Determine the (X, Y) coordinate at the center of the cell enclosing the given text.  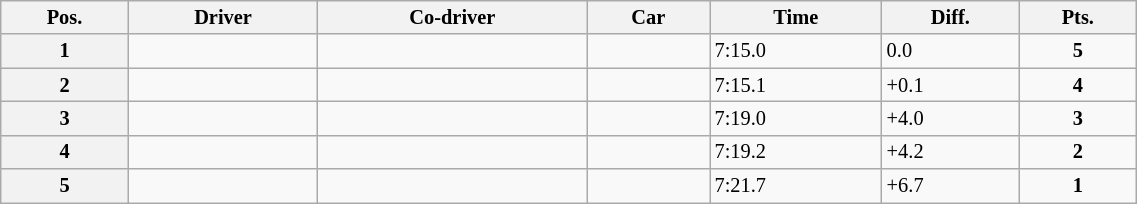
Co-driver (452, 17)
7:21.7 (796, 186)
+6.7 (950, 186)
7:19.2 (796, 152)
Driver (223, 17)
+4.0 (950, 118)
7:15.0 (796, 51)
+4.2 (950, 152)
7:15.1 (796, 85)
Diff. (950, 17)
7:19.0 (796, 118)
Time (796, 17)
Pos. (65, 17)
0.0 (950, 51)
+0.1 (950, 85)
Car (648, 17)
Pts. (1078, 17)
